Extract the (X, Y) coordinate from the center of the cell holding the provided text.  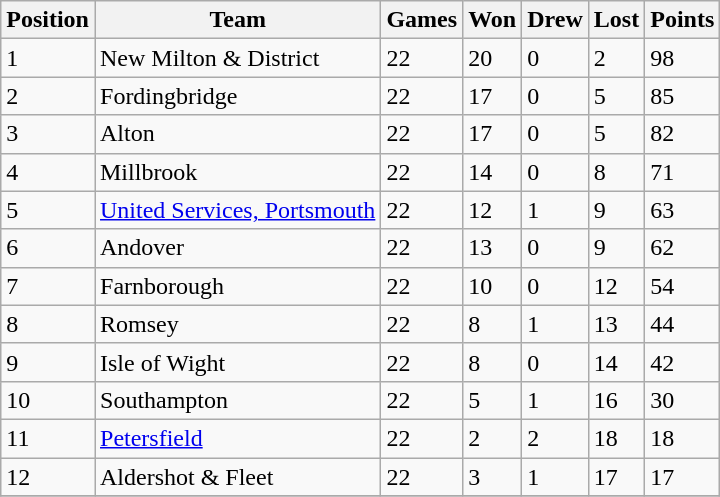
Isle of Wight (237, 362)
Drew (556, 20)
Southampton (237, 400)
United Services, Portsmouth (237, 210)
7 (48, 286)
Games (422, 20)
Team (237, 20)
16 (616, 400)
Andover (237, 248)
85 (682, 96)
Millbrook (237, 172)
42 (682, 362)
4 (48, 172)
Won (492, 20)
Petersfield (237, 438)
Alton (237, 134)
Aldershot & Fleet (237, 477)
Farnborough (237, 286)
New Milton & District (237, 58)
82 (682, 134)
Romsey (237, 324)
54 (682, 286)
6 (48, 248)
Position (48, 20)
63 (682, 210)
98 (682, 58)
11 (48, 438)
44 (682, 324)
20 (492, 58)
Fordingbridge (237, 96)
71 (682, 172)
30 (682, 400)
Points (682, 20)
62 (682, 248)
Lost (616, 20)
